Output the (X, Y) coordinate of the center of the cell containing the given text.  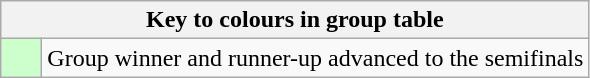
Key to colours in group table (295, 20)
Group winner and runner-up advanced to the semifinals (316, 58)
